Output the (x, y) coordinate of the center of the cell containing the given text.  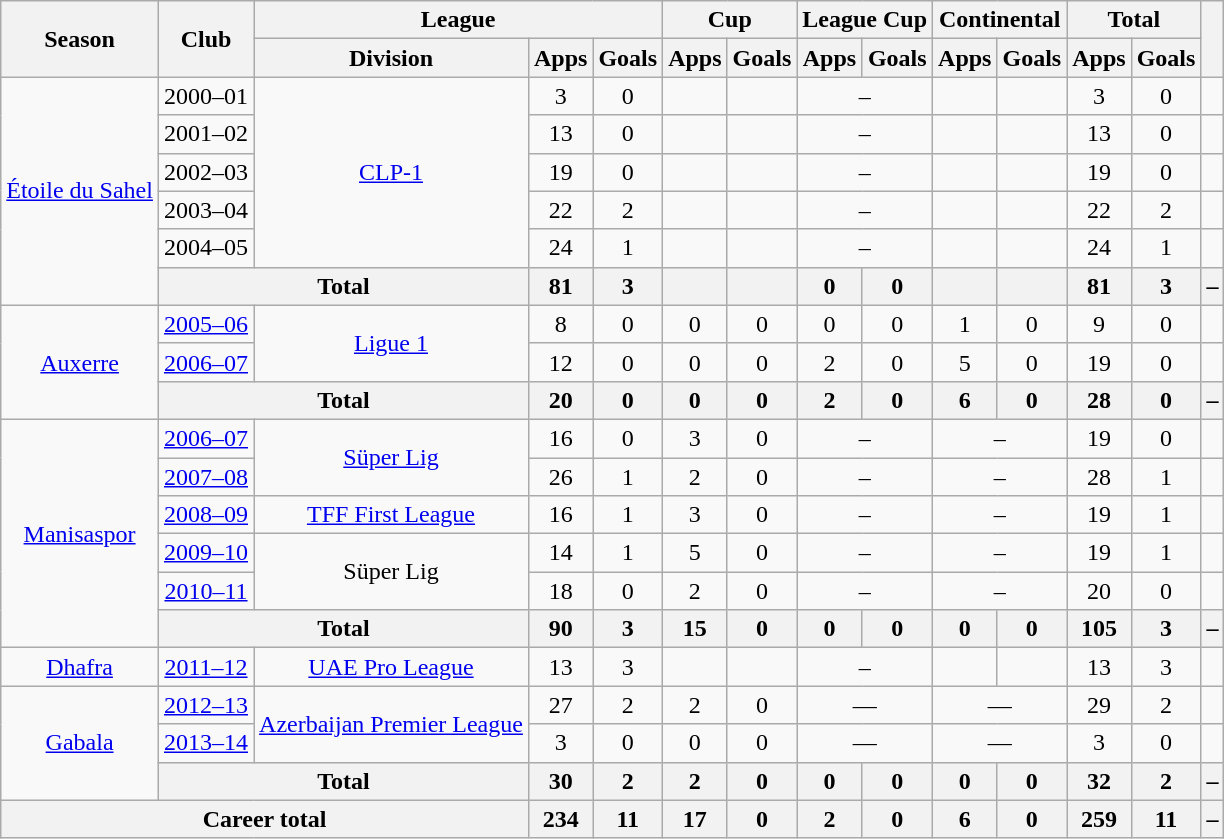
League Cup (865, 20)
234 (560, 819)
TFF First League (392, 515)
90 (560, 629)
Ligue 1 (392, 343)
2011–12 (206, 667)
14 (560, 553)
Étoile du Sahel (80, 191)
Auxerre (80, 362)
2003–04 (206, 210)
Division (392, 58)
26 (560, 477)
2012–13 (206, 705)
2001–02 (206, 134)
9 (1099, 324)
2002–03 (206, 172)
Cup (730, 20)
18 (560, 591)
2004–05 (206, 248)
2000–01 (206, 96)
CLP-1 (392, 172)
259 (1099, 819)
Continental (1000, 20)
Season (80, 39)
27 (560, 705)
Career total (265, 819)
2007–08 (206, 477)
Gabala (80, 743)
Club (206, 39)
2010–11 (206, 591)
29 (1099, 705)
Azerbaijan Premier League (392, 724)
17 (695, 819)
30 (560, 781)
2008–09 (206, 515)
Manisaspor (80, 533)
32 (1099, 781)
8 (560, 324)
12 (560, 362)
UAE Pro League (392, 667)
15 (695, 629)
League (458, 20)
Dhafra (80, 667)
2005–06 (206, 324)
2013–14 (206, 743)
105 (1099, 629)
2009–10 (206, 553)
